Detect which cell encompasses the target text, then output its (x, y) center coordinate. 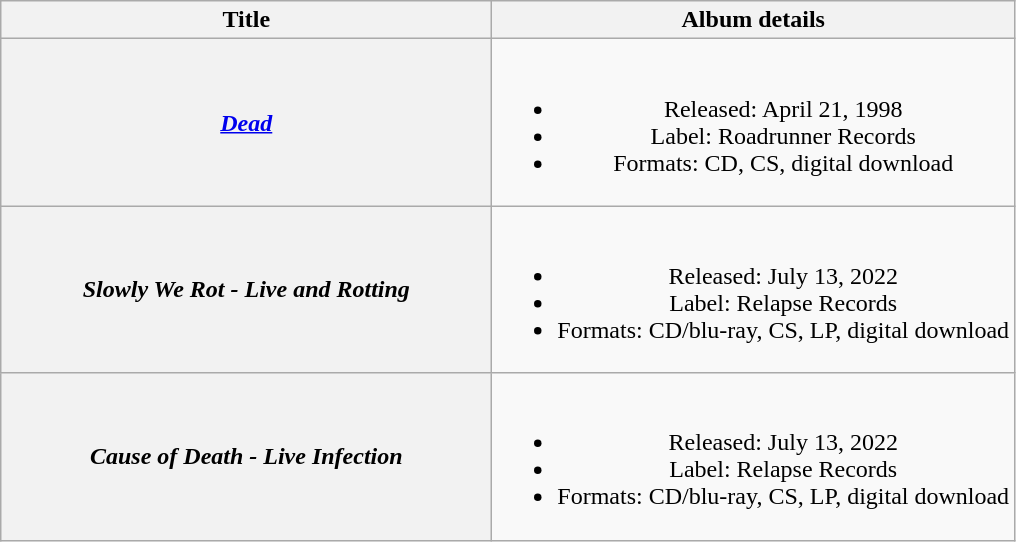
Title (246, 20)
Cause of Death - Live Infection (246, 456)
Album details (754, 20)
Dead (246, 122)
Released: April 21, 1998Label: Roadrunner RecordsFormats: CD, CS, digital download (754, 122)
Slowly We Rot - Live and Rotting (246, 290)
